Pinpoint the cell where the given text exists, returning its (X, Y) midpoint coordinate. 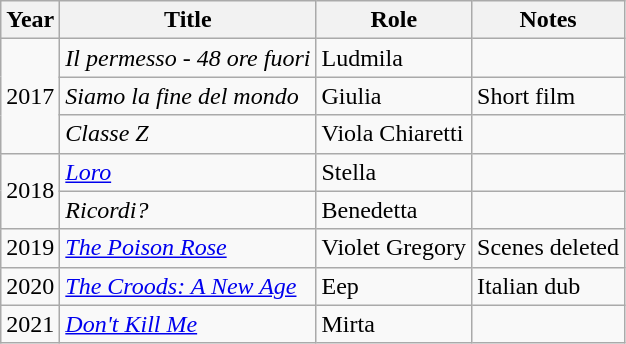
Stella (394, 172)
Don't Kill Me (188, 324)
Violet Gregory (394, 248)
The Poison Rose (188, 248)
Italian dub (548, 286)
Notes (548, 20)
Year (30, 20)
2021 (30, 324)
2017 (30, 96)
Classe Z (188, 134)
2020 (30, 286)
Scenes deleted (548, 248)
Short film (548, 96)
Benedetta (394, 210)
Viola Chiaretti (394, 134)
Loro (188, 172)
Mirta (394, 324)
Ludmila (394, 58)
The Croods: A New Age (188, 286)
2018 (30, 191)
Giulia (394, 96)
Siamo la fine del mondo (188, 96)
Title (188, 20)
Il permesso - 48 ore fuori (188, 58)
Eep (394, 286)
Role (394, 20)
2019 (30, 248)
Ricordi? (188, 210)
